Determine the (x, y) coordinate at the center of the cell enclosing the given text.  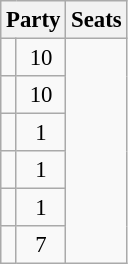
7 (40, 245)
Party (34, 20)
Seats (96, 20)
